Extract the [X, Y] coordinate from the center of the cell holding the provided text.  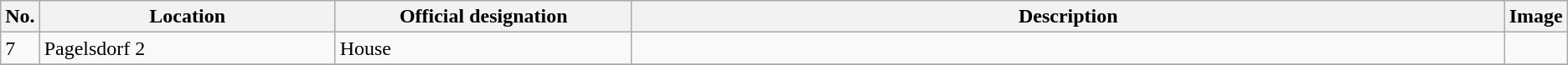
7 [20, 48]
Image [1536, 17]
Official designation [483, 17]
Location [188, 17]
Description [1068, 17]
Pagelsdorf 2 [188, 48]
No. [20, 17]
House [483, 48]
